Determine the [X, Y] coordinate at the center of the cell enclosing the given text.  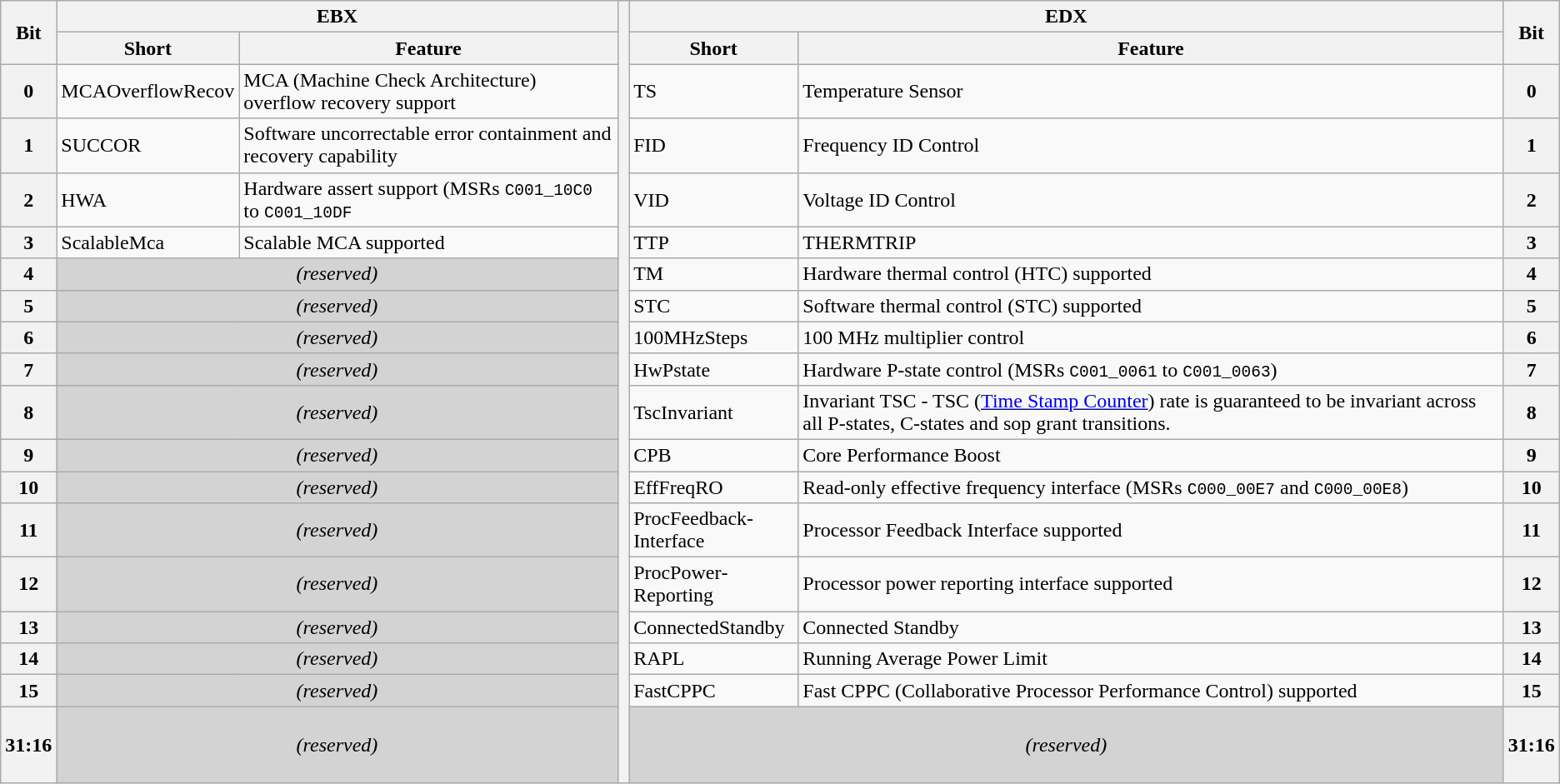
Processor Feedback Interface supported [1151, 530]
CPB [713, 455]
HwPstate [713, 369]
SUCCOR [148, 145]
Hardware thermal control (HTC) supported [1151, 274]
FastCPPC [713, 691]
Hardware P-state control (MSRs C001_0061 to C001_0063) [1151, 369]
Voltage ID Control [1151, 200]
ProcFeedback­Interface [713, 530]
TscInvariant [713, 412]
EBX [337, 17]
RAPL [713, 659]
100MHzSteps [713, 337]
HWA [148, 200]
Frequency ID Control [1151, 145]
TS [713, 92]
THERMTRIP [1151, 242]
ProcPower­Reporting [713, 585]
Connected­Standby [713, 627]
MCA (Machine Check Architecture) overflow recovery support [428, 92]
Temperature Sensor [1151, 92]
Connected Standby [1151, 627]
FID [713, 145]
Running Average Power Limit [1151, 659]
EffFreqRO [713, 487]
Software uncorrectable error containment and recovery capability [428, 145]
Core Performance Boost [1151, 455]
VID [713, 200]
Scalable MCA supported [428, 242]
TTP [713, 242]
Software thermal control (STC) supported [1151, 306]
STC [713, 306]
TM [713, 274]
ScalableMca [148, 242]
100 MHz multiplier control [1151, 337]
MCAOverflowRecov [148, 92]
Invariant TSC - TSC (Time Stamp Counter) rate is guaranteed to be invariant across all P-states, C-states and sop grant transitions. [1151, 412]
Processor power reporting interface supported [1151, 585]
Read-only effective frequency interface (MSRs C000_00E7 and C000_00E8) [1151, 487]
Fast CPPC (Collaborative Processor Performance Control) supported [1151, 691]
EDX [1067, 17]
Hardware assert support (MSRs C001_10C0 to C001_10DF [428, 200]
